Provide the (x, y) coordinate of the cell's center where the given text is located.  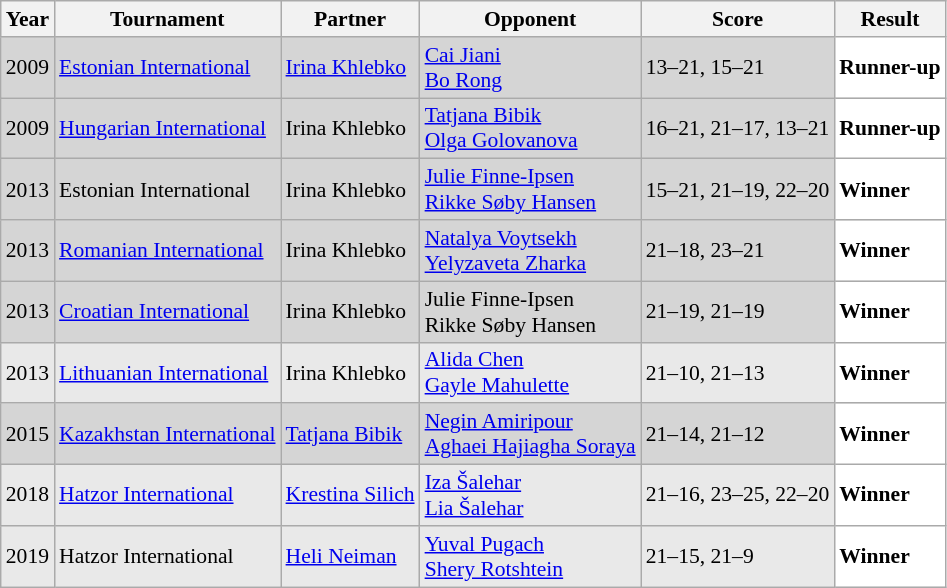
2019 (28, 556)
Krestina Silich (350, 496)
Tatjana Bibik (350, 434)
Year (28, 19)
2015 (28, 434)
Kazakhstan International (167, 434)
21–19, 21–19 (738, 312)
Score (738, 19)
Tournament (167, 19)
Cai Jiani Bo Rong (530, 68)
Croatian International (167, 312)
Opponent (530, 19)
Tatjana Bibik Olga Golovanova (530, 128)
2018 (28, 496)
Natalya Voytsekh Yelyzaveta Zharka (530, 250)
Heli Neiman (350, 556)
21–14, 21–12 (738, 434)
Negin Amiripour Aghaei Hajiagha Soraya (530, 434)
21–16, 23–25, 22–20 (738, 496)
Partner (350, 19)
21–10, 21–13 (738, 372)
16–21, 21–17, 13–21 (738, 128)
Alida Chen Gayle Mahulette (530, 372)
Iza Šalehar Lia Šalehar (530, 496)
15–21, 21–19, 22–20 (738, 190)
Lithuanian International (167, 372)
13–21, 15–21 (738, 68)
21–15, 21–9 (738, 556)
Romanian International (167, 250)
Yuval Pugach Shery Rotshtein (530, 556)
Hungarian International (167, 128)
Result (890, 19)
21–18, 23–21 (738, 250)
